Identify which cell holds the provided text, then report its (x, y) central coordinate. 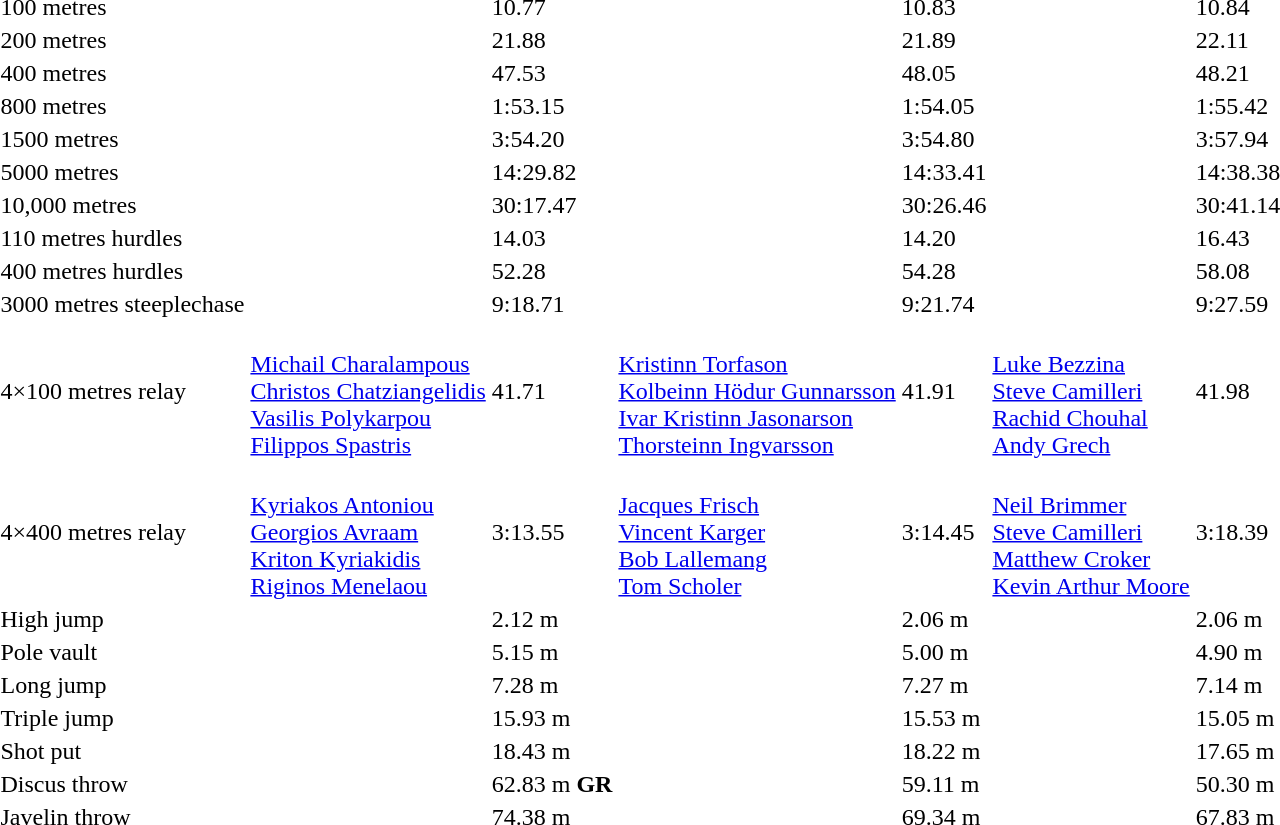
1:54.05 (944, 106)
5.15 m (552, 652)
3:54.20 (552, 139)
14.03 (552, 238)
41.71 (552, 391)
7.27 m (944, 685)
21.88 (552, 40)
47.53 (552, 73)
Michail CharalampousChristos ChatziangelidisVasilis PolykarpouFilippos Spastris (368, 391)
3:54.80 (944, 139)
Kyriakos AntoniouGeorgios AvraamKriton KyriakidisRiginos Menelaou (368, 532)
30:26.46 (944, 205)
21.89 (944, 40)
9:21.74 (944, 304)
59.11 m (944, 784)
15.93 m (552, 718)
Luke BezzinaSteve CamilleriRachid ChouhalAndy Grech (1091, 391)
Jacques FrischVincent KargerBob LallemangTom Scholer (757, 532)
5.00 m (944, 652)
9:18.71 (552, 304)
18.43 m (552, 751)
18.22 m (944, 751)
52.28 (552, 271)
Kristinn TorfasonKolbeinn Hödur GunnarssonIvar Kristinn JasonarsonThorsteinn Ingvarsson (757, 391)
3:13.55 (552, 532)
15.53 m (944, 718)
7.28 m (552, 685)
30:17.47 (552, 205)
48.05 (944, 73)
14:33.41 (944, 172)
2.06 m (944, 619)
3:14.45 (944, 532)
1:53.15 (552, 106)
54.28 (944, 271)
41.91 (944, 391)
62.83 m GR (552, 784)
14:29.82 (552, 172)
Neil BrimmerSteve CamilleriMatthew CrokerKevin Arthur Moore (1091, 532)
2.12 m (552, 619)
14.20 (944, 238)
